Provide the [x, y] coordinate of the cell's center where the given text is located.  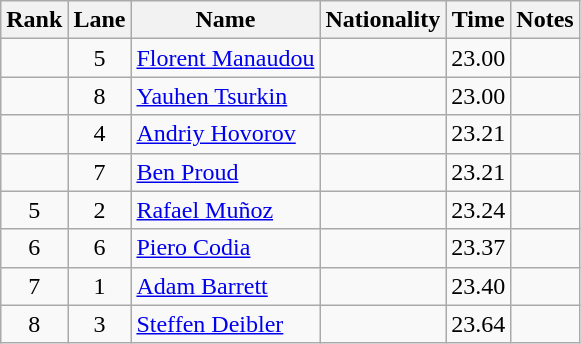
1 [100, 286]
Steffen Deibler [226, 324]
Nationality [383, 20]
Piero Codia [226, 248]
Florent Manaudou [226, 58]
23.40 [478, 286]
3 [100, 324]
Yauhen Tsurkin [226, 96]
Ben Proud [226, 172]
23.64 [478, 324]
23.37 [478, 248]
Name [226, 20]
Rafael Muñoz [226, 210]
Andriy Hovorov [226, 134]
Adam Barrett [226, 286]
4 [100, 134]
2 [100, 210]
Rank [34, 20]
Time [478, 20]
Notes [545, 20]
Lane [100, 20]
23.24 [478, 210]
